Scan for the cell matching the given text and deliver its [X, Y] coordinate at center. 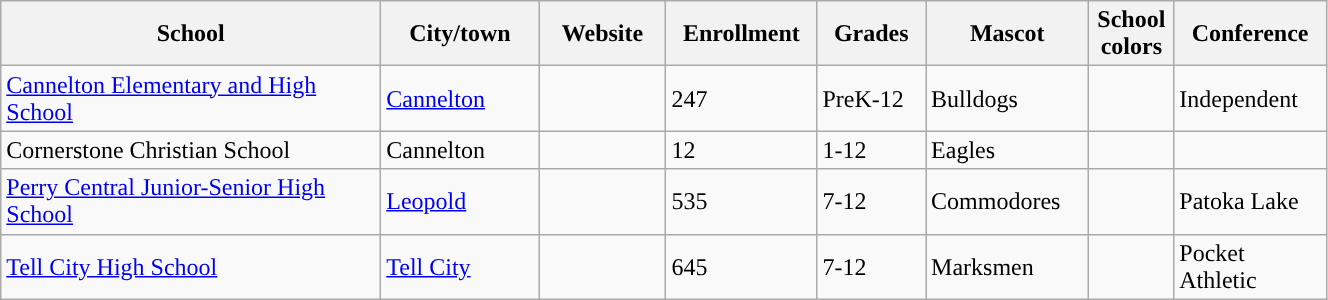
1-12 [872, 150]
535 [742, 202]
Mascot [1008, 34]
Patoka Lake [1250, 202]
645 [742, 266]
School [191, 34]
Eagles [1008, 150]
Website [602, 34]
Bulldogs [1008, 98]
School colors [1132, 34]
Leopold [460, 202]
Grades [872, 34]
Cannelton Elementary and High School [191, 98]
Commodores [1008, 202]
Independent [1250, 98]
Marksmen [1008, 266]
Conference [1250, 34]
Tell City High School [191, 266]
12 [742, 150]
Enrollment [742, 34]
Tell City [460, 266]
Perry Central Junior-Senior High School [191, 202]
247 [742, 98]
City/town [460, 34]
Pocket Athletic [1250, 266]
PreK-12 [872, 98]
Cornerstone Christian School [191, 150]
